Find where the given text appears and provide that cell's center as (x, y) coordinate. 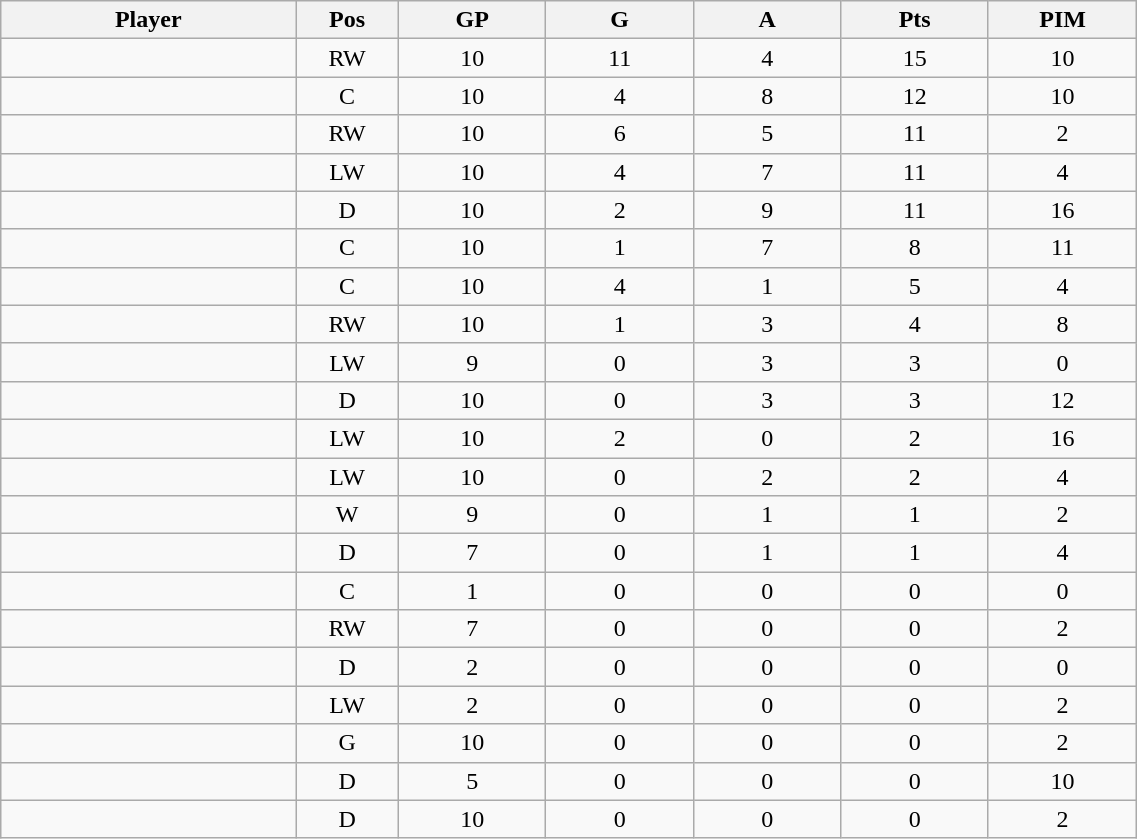
15 (914, 58)
W (348, 515)
GP (472, 20)
6 (620, 134)
Pts (914, 20)
Player (148, 20)
A (766, 20)
PIM (1062, 20)
Pos (348, 20)
